Provide the (X, Y) coordinate of the cell's center where the given text is located.  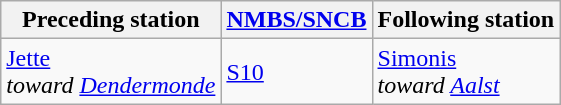
Simonistoward Aalst (466, 72)
Following station (466, 20)
NMBS/SNCB (296, 20)
Preceding station (111, 20)
Jettetoward Dendermonde (111, 72)
S10 (296, 72)
